Provide the (x, y) coordinate of the cell's center where the given text is located.  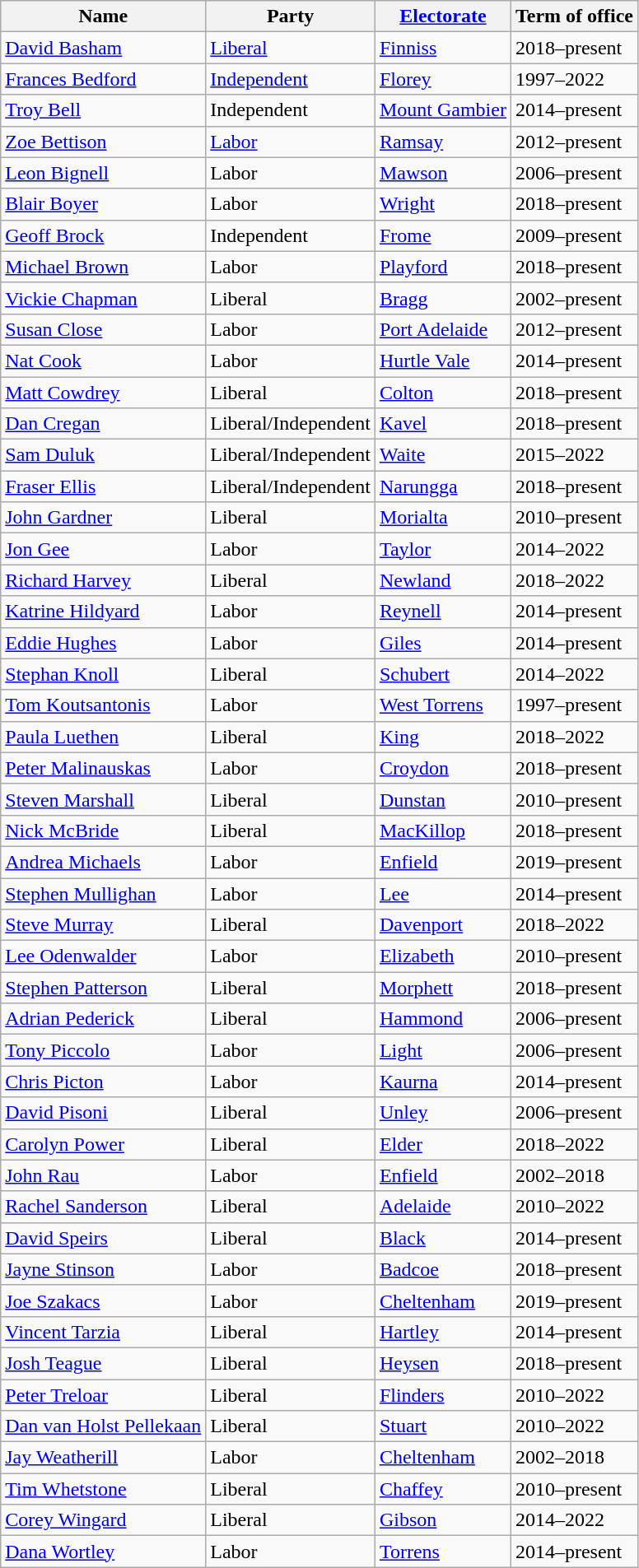
2002–present (574, 298)
Nat Cook (104, 361)
Name (104, 16)
Tony Piccolo (104, 1050)
Sam Duluk (104, 455)
Electorate (443, 16)
Leon Bignell (104, 173)
Andrea Michaels (104, 862)
Hurtle Vale (443, 361)
Peter Treloar (104, 1395)
Rachel Sanderson (104, 1207)
Lee (443, 893)
John Rau (104, 1175)
Party (291, 16)
Chaffey (443, 1489)
Richard Harvey (104, 580)
Schubert (443, 674)
Lee Odenwalder (104, 956)
Morialta (443, 518)
Nick McBride (104, 831)
Steven Marshall (104, 799)
Heysen (443, 1363)
Reynell (443, 612)
Hammond (443, 1019)
Ramsay (443, 142)
Black (443, 1238)
Flinders (443, 1395)
David Speirs (104, 1238)
Geoff Brock (104, 235)
2015–2022 (574, 455)
Blair Boyer (104, 204)
Unley (443, 1113)
Davenport (443, 925)
Port Adelaide (443, 329)
Narungga (443, 486)
Elder (443, 1144)
Josh Teague (104, 1363)
Frome (443, 235)
Carolyn Power (104, 1144)
Fraser Ellis (104, 486)
Term of office (574, 16)
Stephen Mullighan (104, 893)
Colton (443, 393)
Playford (443, 267)
Hartley (443, 1332)
Adrian Pederick (104, 1019)
Badcoe (443, 1269)
Mount Gambier (443, 110)
Steve Murray (104, 925)
Paula Luethen (104, 737)
Gibson (443, 1520)
Corey Wingard (104, 1520)
Finniss (443, 48)
Mawson (443, 173)
Torrens (443, 1552)
Dan Cregan (104, 424)
Dan van Holst Pellekaan (104, 1426)
2009–present (574, 235)
Dana Wortley (104, 1552)
Dunstan (443, 799)
Susan Close (104, 329)
Elizabeth (443, 956)
Stephen Patterson (104, 988)
Taylor (443, 549)
Chris Picton (104, 1082)
Kavel (443, 424)
Wright (443, 204)
Newland (443, 580)
Jay Weatherill (104, 1458)
Tim Whetstone (104, 1489)
Giles (443, 643)
Morphett (443, 988)
Zoe Bettison (104, 142)
Kaurna (443, 1082)
Jayne Stinson (104, 1269)
Florey (443, 79)
West Torrens (443, 705)
MacKillop (443, 831)
Croydon (443, 768)
Peter Malinauskas (104, 768)
Vickie Chapman (104, 298)
Adelaide (443, 1207)
Tom Koutsantonis (104, 705)
Frances Bedford (104, 79)
Matt Cowdrey (104, 393)
David Pisoni (104, 1113)
Vincent Tarzia (104, 1332)
Stephan Knoll (104, 674)
Michael Brown (104, 267)
Eddie Hughes (104, 643)
1997–2022 (574, 79)
Stuart (443, 1426)
Katrine Hildyard (104, 612)
David Basham (104, 48)
1997–present (574, 705)
John Gardner (104, 518)
Jon Gee (104, 549)
King (443, 737)
Light (443, 1050)
Joe Szakacs (104, 1300)
Bragg (443, 298)
Waite (443, 455)
Troy Bell (104, 110)
